Identify which cell holds the provided text, then report its (x, y) central coordinate. 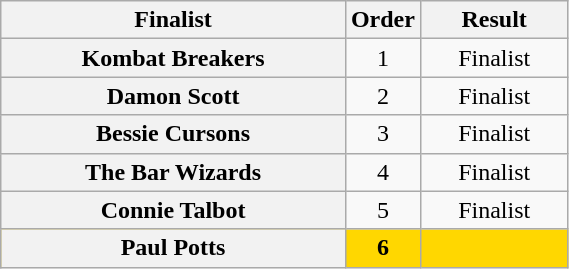
Result (494, 20)
Damon Scott (174, 96)
5 (382, 210)
1 (382, 58)
4 (382, 172)
Connie Talbot (174, 210)
2 (382, 96)
Bessie Cursons (174, 134)
Paul Potts (174, 248)
Kombat Breakers (174, 58)
6 (382, 248)
The Bar Wizards (174, 172)
Order (382, 20)
3 (382, 134)
